Output the [x, y] coordinate of the center of the cell containing the given text.  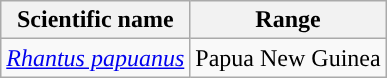
Scientific name [96, 20]
Range [288, 20]
Rhantus papuanus [96, 58]
Papua New Guinea [288, 58]
